Return the (x, y) coordinate for the center point of the cell that contains the specified text.  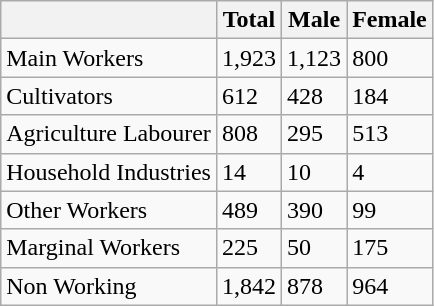
10 (314, 172)
808 (248, 134)
428 (314, 96)
1,842 (248, 286)
50 (314, 248)
Male (314, 20)
513 (390, 134)
225 (248, 248)
Main Workers (109, 58)
175 (390, 248)
Total (248, 20)
295 (314, 134)
1,923 (248, 58)
Cultivators (109, 96)
800 (390, 58)
1,123 (314, 58)
390 (314, 210)
Agriculture Labourer (109, 134)
612 (248, 96)
Marginal Workers (109, 248)
Household Industries (109, 172)
878 (314, 286)
99 (390, 210)
Female (390, 20)
Other Workers (109, 210)
4 (390, 172)
Non Working (109, 286)
489 (248, 210)
964 (390, 286)
184 (390, 96)
14 (248, 172)
